For the text-containing cell, return its midpoint in [x, y] coordinate format. 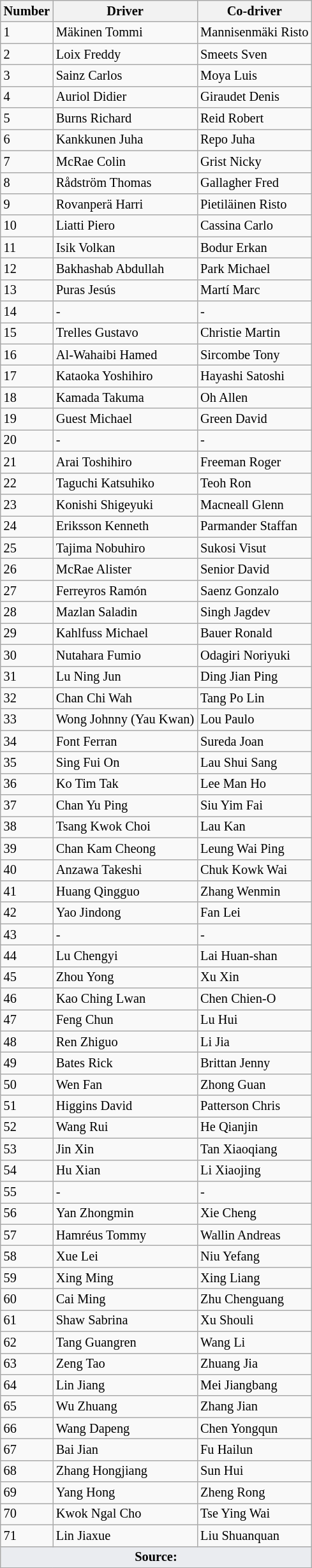
Sing Fui On [125, 762]
Christie Martin [254, 333]
Ren Zhiguo [125, 1042]
Eriksson Kenneth [125, 526]
Li Jia [254, 1042]
Sukosi Visut [254, 548]
Xing Liang [254, 1278]
28 [27, 612]
Parmander Staffan [254, 526]
Zhang Wenmin [254, 891]
40 [27, 870]
4 [27, 97]
Zhu Chenguang [254, 1299]
Chuk Kowk Wai [254, 870]
Singh Jagdev [254, 612]
He Qianjin [254, 1127]
14 [27, 312]
Odagiri Noriyuki [254, 655]
Reid Robert [254, 119]
66 [27, 1428]
46 [27, 999]
Number [27, 11]
Lu Hui [254, 1020]
Lai Huan-shan [254, 956]
Giraudet Denis [254, 97]
41 [27, 891]
Kahlfuss Michael [125, 633]
35 [27, 762]
43 [27, 935]
Lin Jiang [125, 1385]
54 [27, 1171]
8 [27, 183]
Liatti Piero [125, 226]
Kwok Ngal Cho [125, 1514]
Co-driver [254, 11]
Repo Juha [254, 140]
Martí Marc [254, 290]
Hamréus Tommy [125, 1235]
Kamada Takuma [125, 397]
Wu Zhuang [125, 1407]
McRae Alister [125, 569]
19 [27, 419]
Ko Tim Tak [125, 784]
Tang Po Lin [254, 698]
65 [27, 1407]
11 [27, 248]
62 [27, 1342]
McRae Colin [125, 161]
Nutahara Fumio [125, 655]
63 [27, 1364]
5 [27, 119]
Oh Allen [254, 397]
58 [27, 1256]
Mei Jiangbang [254, 1385]
Zhou Yong [125, 977]
Kao Ching Lwan [125, 999]
29 [27, 633]
Hayashi Satoshi [254, 376]
Lu Chengyi [125, 956]
Zhang Jian [254, 1407]
Zheng Rong [254, 1493]
17 [27, 376]
Trelles Gustavo [125, 333]
Fan Lei [254, 913]
12 [27, 269]
16 [27, 355]
Hu Xian [125, 1171]
Tan Xiaoqiang [254, 1149]
24 [27, 526]
Bodur Erkan [254, 248]
Mäkinen Tommi [125, 33]
Ferreyros Ramón [125, 591]
51 [27, 1106]
Al-Wahaibi Hamed [125, 355]
21 [27, 462]
Mannisenmäki Risto [254, 33]
Xing Ming [125, 1278]
Arai Toshihiro [125, 462]
Puras Jesús [125, 290]
Pietiläinen Risto [254, 204]
31 [27, 677]
Higgins David [125, 1106]
Tang Guangren [125, 1342]
1 [27, 33]
53 [27, 1149]
Huang Qingguo [125, 891]
Chan Yu Ping [125, 806]
Freeman Roger [254, 462]
27 [27, 591]
Rådström Thomas [125, 183]
Chen Yongqun [254, 1428]
Cai Ming [125, 1299]
70 [27, 1514]
50 [27, 1084]
Sainz Carlos [125, 75]
Anzawa Takeshi [125, 870]
Fu Hailun [254, 1449]
Wen Fan [125, 1084]
32 [27, 698]
Lin Jiaxue [125, 1535]
25 [27, 548]
Source: [156, 1557]
Leung Wai Ping [254, 848]
Xie Cheng [254, 1213]
9 [27, 204]
30 [27, 655]
Lau Shui Sang [254, 762]
Loix Freddy [125, 54]
49 [27, 1063]
36 [27, 784]
52 [27, 1127]
Grist Nicky [254, 161]
45 [27, 977]
Shaw Sabrina [125, 1320]
Zhuang Jia [254, 1364]
7 [27, 161]
Bakhashab Abdullah [125, 269]
10 [27, 226]
Ding Jian Ping [254, 677]
68 [27, 1471]
Xue Lei [125, 1256]
Lau Kan [254, 827]
Mazlan Saladin [125, 612]
Lee Man Ho [254, 784]
Yang Hong [125, 1493]
67 [27, 1449]
Chen Chien-O [254, 999]
Xu Xin [254, 977]
Patterson Chris [254, 1106]
Gallagher Fred [254, 183]
13 [27, 290]
Bai Jian [125, 1449]
Font Ferran [125, 741]
23 [27, 505]
Siu Yim Fai [254, 806]
Smeets Sven [254, 54]
37 [27, 806]
Zhang Hongjiang [125, 1471]
56 [27, 1213]
Kankkunen Juha [125, 140]
Senior David [254, 569]
Driver [125, 11]
Konishi Shigeyuki [125, 505]
39 [27, 848]
69 [27, 1493]
Sircombe Tony [254, 355]
6 [27, 140]
Jin Xin [125, 1149]
Liu Shuanquan [254, 1535]
Teoh Ron [254, 484]
Bates Rick [125, 1063]
Wang Dapeng [125, 1428]
Taguchi Katsuhiko [125, 484]
55 [27, 1192]
47 [27, 1020]
Auriol Didier [125, 97]
Wang Rui [125, 1127]
44 [27, 956]
Bauer Ronald [254, 633]
57 [27, 1235]
Tse Ying Wai [254, 1514]
Li Xiaojing [254, 1171]
Wong Johnny (Yau Kwan) [125, 720]
48 [27, 1042]
Macneall Glenn [254, 505]
Wang Li [254, 1342]
60 [27, 1299]
38 [27, 827]
Saenz Gonzalo [254, 591]
Kataoka Yoshihiro [125, 376]
Chan Chi Wah [125, 698]
Tajima Nobuhiro [125, 548]
Xu Shouli [254, 1320]
Burns Richard [125, 119]
Lu Ning Jun [125, 677]
71 [27, 1535]
2 [27, 54]
Isik Volkan [125, 248]
33 [27, 720]
Moya Luis [254, 75]
Yao Jindong [125, 913]
18 [27, 397]
Brittan Jenny [254, 1063]
Zhong Guan [254, 1084]
3 [27, 75]
Wallin Andreas [254, 1235]
Park Michael [254, 269]
34 [27, 741]
Sureda Joan [254, 741]
Cassina Carlo [254, 226]
20 [27, 440]
15 [27, 333]
Tsang Kwok Choi [125, 827]
Chan Kam Cheong [125, 848]
Yan Zhongmin [125, 1213]
Green David [254, 419]
Rovanperä Harri [125, 204]
61 [27, 1320]
22 [27, 484]
64 [27, 1385]
Guest Michael [125, 419]
42 [27, 913]
26 [27, 569]
59 [27, 1278]
Niu Yefang [254, 1256]
Feng Chun [125, 1020]
Lou Paulo [254, 720]
Zeng Tao [125, 1364]
Sun Hui [254, 1471]
